From the cell containing the given text, extract its center point as [X, Y] coordinate. 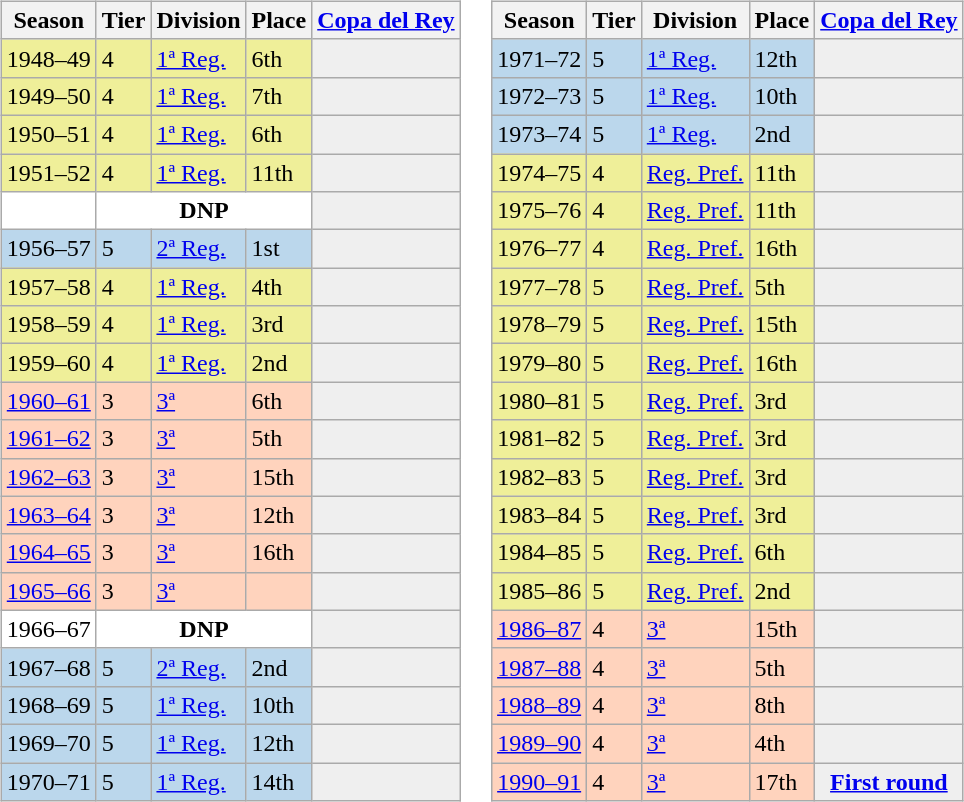
1962–63 [48, 477]
1951–52 [48, 173]
1959–60 [48, 363]
1982–83 [540, 477]
1984–85 [540, 553]
First round [889, 781]
14th [279, 781]
8th [782, 705]
1st [279, 249]
1983–84 [540, 515]
1956–57 [48, 249]
7th [279, 96]
1980–81 [540, 401]
1977–78 [540, 287]
1948–49 [48, 58]
1985–86 [540, 591]
1989–90 [540, 743]
1974–75 [540, 173]
1981–82 [540, 439]
1973–74 [540, 134]
1965–66 [48, 591]
17th [782, 781]
1987–88 [540, 667]
1969–70 [48, 743]
1990–91 [540, 781]
1967–68 [48, 667]
1949–50 [48, 96]
1950–51 [48, 134]
1979–80 [540, 363]
1961–62 [48, 439]
1975–76 [540, 211]
1978–79 [540, 325]
1964–65 [48, 553]
1971–72 [540, 58]
1988–89 [540, 705]
1968–69 [48, 705]
1960–61 [48, 401]
1986–87 [540, 629]
1958–59 [48, 325]
1972–73 [540, 96]
1963–64 [48, 515]
1957–58 [48, 287]
1966–67 [48, 629]
1976–77 [540, 249]
1970–71 [48, 781]
